Detect which cell encompasses the target text, then output its [X, Y] center coordinate. 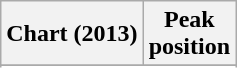
Chart (2013) [72, 34]
Peakposition [189, 34]
